Return the (X, Y) coordinate for the center point of the cell that contains the specified text.  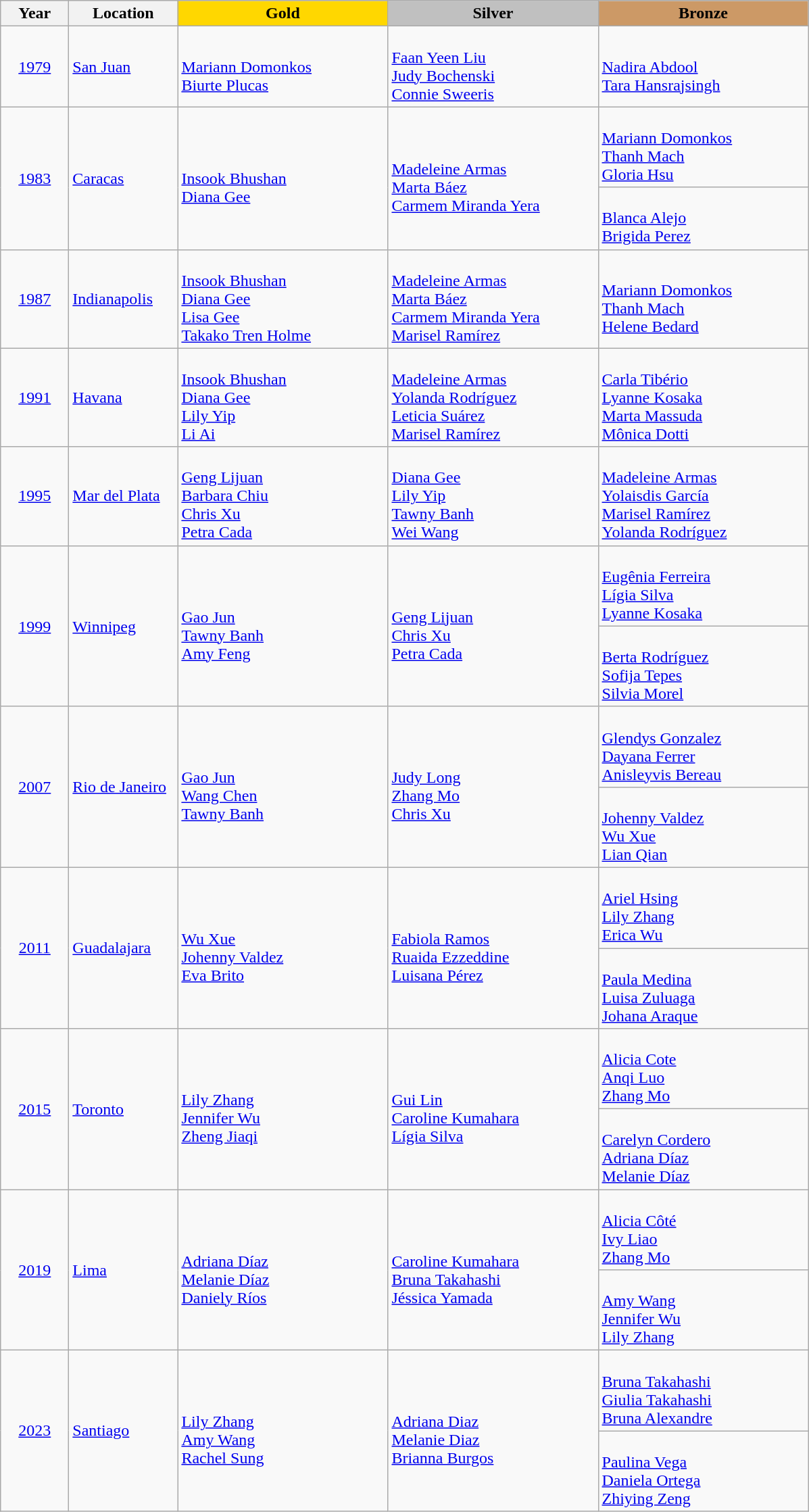
Faan Yeen Liu Judy BochenskiConnie Sweeris (493, 66)
Judy LongZhang MoChris Xu (493, 787)
Lima (123, 1270)
Berta RodríguezSofija TepesSilvia Morel (703, 666)
Carla TibérioLyanne KosakaMarta MassudaMônica Dotti (703, 397)
Rio de Janeiro (123, 787)
Blanca AlejoBrigida Perez (703, 218)
Insook BhushanDiana Gee (283, 178)
Wu XueJohenny ValdezEva Brito (283, 948)
Madeleine ArmasMarta BáezCarmem Miranda YeraMarisel Ramírez (493, 299)
Johenny ValdezWu XueLian Qian (703, 827)
2015 (35, 1109)
1987 (35, 299)
Carelyn CorderoAdriana DíazMelanie Díaz (703, 1149)
Lily ZhangJennifer WuZheng Jiaqi (283, 1109)
Indianapolis (123, 299)
Lily ZhangAmy WangRachel Sung (283, 1431)
Toronto (123, 1109)
Caroline KumaharaBruna TakahashiJéssica Yamada (493, 1270)
Fabiola RamosRuaida EzzeddineLuisana Pérez (493, 948)
2019 (35, 1270)
Bruna TakahashiGiulia TakahashiBruna Alexandre (703, 1391)
2023 (35, 1431)
Insook BhushanDiana GeeLily YipLi Ai (283, 397)
Havana (123, 397)
Geng LijuanBarbara ChiuChris XuPetra Cada (283, 496)
Mariann DomonkosThanh MachHelene Bedard (703, 299)
1979 (35, 66)
2011 (35, 948)
2007 (35, 787)
Santiago (123, 1431)
Caracas (123, 178)
Gao JunTawny BanhAmy Feng (283, 626)
Gold (283, 14)
Guadalajara (123, 948)
1999 (35, 626)
Winnipeg (123, 626)
1995 (35, 496)
Glendys GonzalezDayana FerrerAnisleyvis Bereau (703, 746)
Eugênia FerreiraLígia SilvaLyanne Kosaka (703, 585)
1991 (35, 397)
Location (123, 14)
Mariann DomonkosBiurte Plucas (283, 66)
Madeleine ArmasMarta BáezCarmem Miranda Yera (493, 178)
Nadira AbdoolTara Hansrajsingh (703, 66)
Adriana DiazMelanie DiazBrianna Burgos (493, 1431)
Year (35, 14)
San Juan (123, 66)
Diana GeeLily YipTawny BanhWei Wang (493, 496)
Paula MedinaLuisa ZuluagaJohana Araque (703, 988)
1983 (35, 178)
Madeleine ArmasYolanda RodríguezLeticia SuárezMarisel Ramírez (493, 397)
Adriana DíazMelanie DíazDaniely Ríos (283, 1270)
Ariel HsingLily ZhangErica Wu (703, 907)
Gui LinCaroline KumaharaLígia Silva (493, 1109)
Silver (493, 14)
Amy WangJennifer WuLily Zhang (703, 1310)
Bronze (703, 14)
Gao JunWang ChenTawny Banh (283, 787)
Alicia CoteAnqi LuoZhang Mo (703, 1069)
Geng LijuanChris XuPetra Cada (493, 626)
Insook BhushanDiana GeeLisa GeeTakako Tren Holme (283, 299)
Paulina VegaDaniela OrtegaZhiying Zeng (703, 1471)
Mar del Plata (123, 496)
Mariann DomonkosThanh MachGloria Hsu (703, 147)
Madeleine ArmasYolaisdis GarcíaMarisel RamírezYolanda Rodríguez (703, 496)
Alicia CôtéIvy LiaoZhang Mo (703, 1230)
